Return the (X, Y) coordinate for the center point of the cell that contains the specified text.  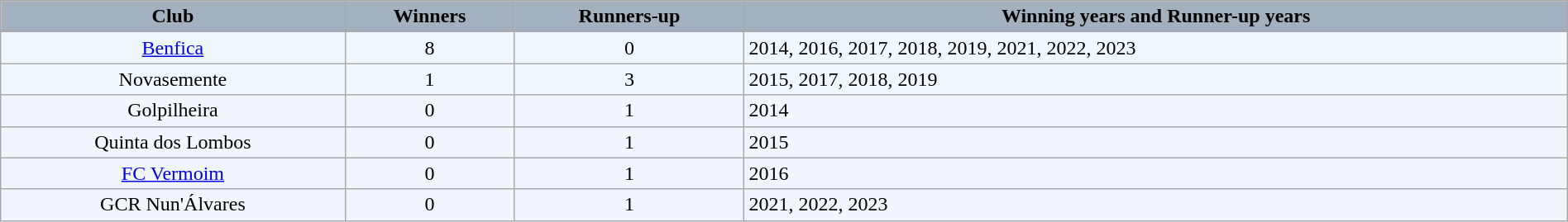
Winning years and Runner-up years (1156, 17)
2016 (1156, 173)
FC Vermoim (173, 173)
Benfica (173, 48)
Club (173, 17)
2014 (1156, 111)
2015 (1156, 142)
2021, 2022, 2023 (1156, 205)
8 (430, 48)
Winners (430, 17)
Quinta dos Lombos (173, 142)
3 (629, 79)
2015, 2017, 2018, 2019 (1156, 79)
GCR Nun'Álvares (173, 205)
Golpilheira (173, 111)
Novasemente (173, 79)
2014, 2016, 2017, 2018, 2019, 2021, 2022, 2023 (1156, 48)
Runners-up (629, 17)
